Search for the cell housing the specified text and yield its [X, Y] center coordinate. 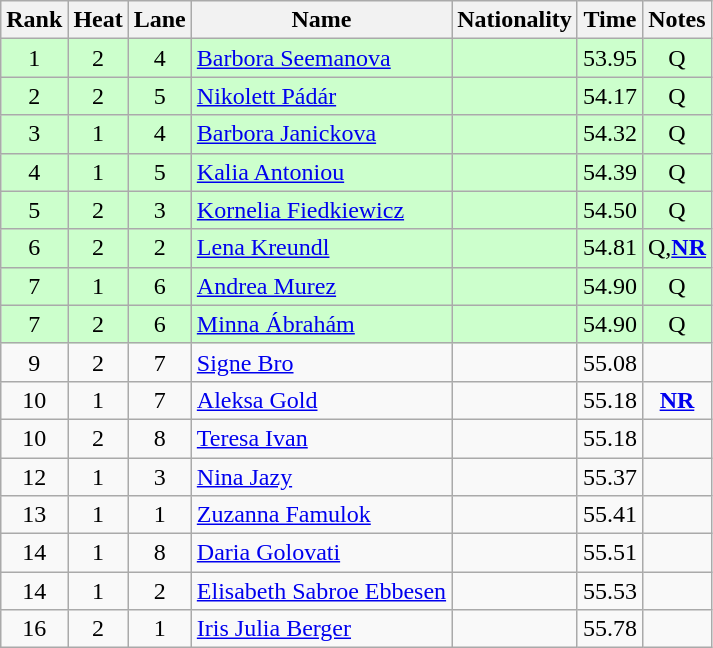
Lane [160, 20]
Barbora Seemanova [321, 58]
55.37 [610, 477]
Kornelia Fiedkiewicz [321, 210]
Teresa Ivan [321, 438]
Time [610, 20]
Lena Kreundl [321, 248]
Q,NR [676, 248]
54.81 [610, 248]
Andrea Murez [321, 286]
54.50 [610, 210]
Kalia Antoniou [321, 172]
Nina Jazy [321, 477]
55.78 [610, 629]
Zuzanna Famulok [321, 515]
53.95 [610, 58]
9 [34, 362]
Nikolett Pádár [321, 96]
13 [34, 515]
Signe Bro [321, 362]
54.32 [610, 134]
12 [34, 477]
55.53 [610, 591]
55.51 [610, 553]
Heat [98, 20]
16 [34, 629]
Elisabeth Sabroe Ebbesen [321, 591]
Aleksa Gold [321, 400]
Iris Julia Berger [321, 629]
Minna Ábrahám [321, 324]
54.39 [610, 172]
54.17 [610, 96]
Barbora Janickova [321, 134]
55.08 [610, 362]
Daria Golovati [321, 553]
Rank [34, 20]
NR [676, 400]
55.41 [610, 515]
Notes [676, 20]
Name [321, 20]
Nationality [515, 20]
